Return the [x, y] coordinate for the center point of the cell that contains the specified text.  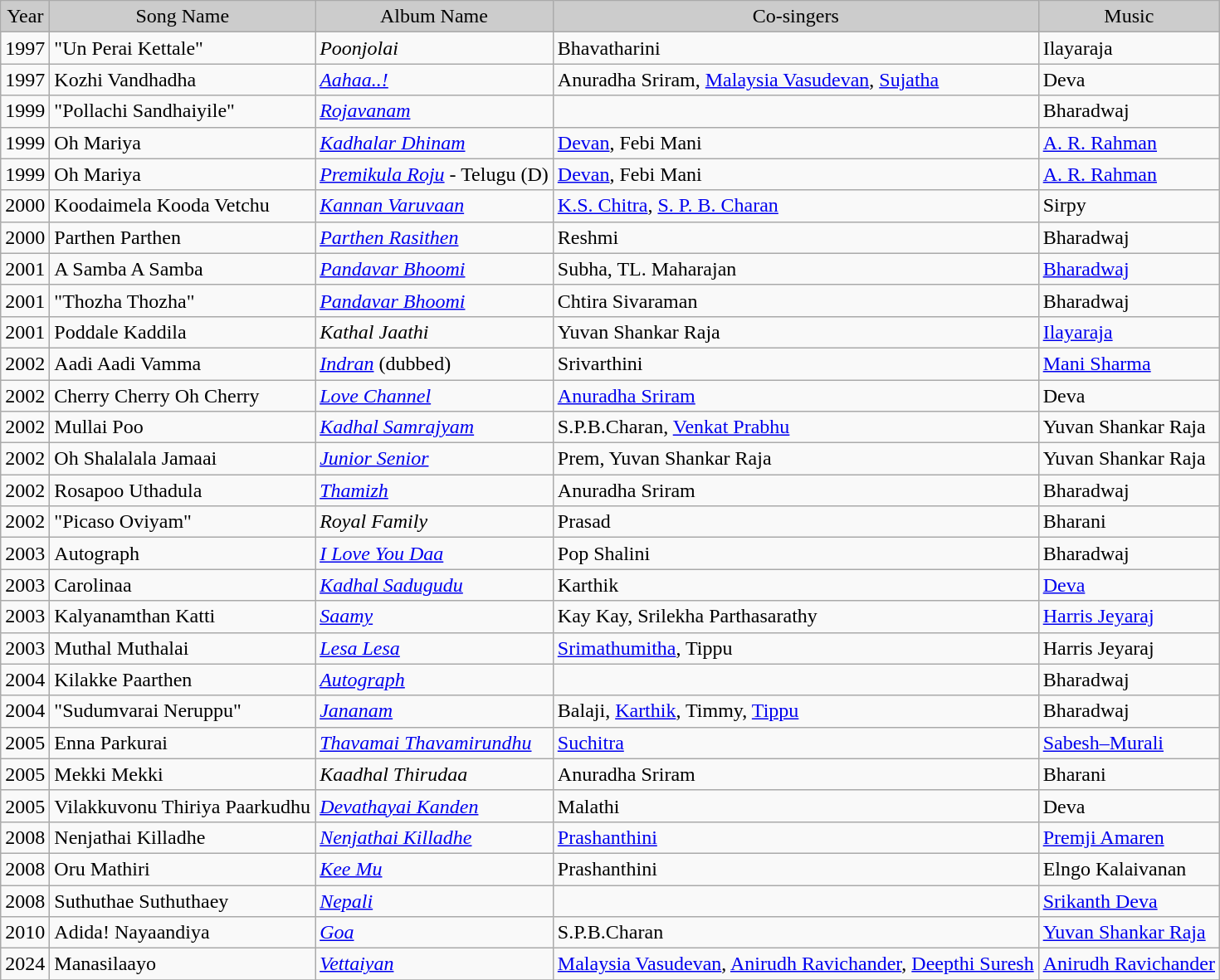
Poddale Kaddila [183, 332]
Manasilaayo [183, 964]
Suchitra [795, 743]
Royal Family [435, 522]
Saamy [435, 617]
Kathal Jaathi [435, 332]
2024 [25, 964]
Co-singers [795, 17]
"Sudumvarai Neruppu" [183, 711]
Parthen Parthen [183, 237]
Sirpy [1129, 206]
Muthal Muthalai [183, 648]
Vilakkuvonu Thiriya Paarkudhu [183, 806]
Nepali [435, 900]
Kadhalar Dhinam [435, 143]
I Love You Daa [435, 553]
Thavamai Thavamirundhu [435, 743]
Poonjolai [435, 48]
Love Channel [435, 396]
Adida! Nayaandiya [183, 933]
"Pollachi Sandhaiyile" [183, 111]
Aadi Aadi Vamma [183, 363]
A Samba A Samba [183, 269]
Kadhal Samrajyam [435, 427]
Jananam [435, 711]
Indran (dubbed) [435, 363]
Year [25, 17]
Carolinaa [183, 585]
Malaysia Vasudevan, Anirudh Ravichander, Deepthi Suresh [795, 964]
Premji Amaren [1129, 837]
Junior Senior [435, 459]
Elngo Kalaivanan [1129, 869]
Devathayai Kanden [435, 806]
Mekki Mekki [183, 774]
"Un Perai Kettale" [183, 48]
Kilakke Paarthen [183, 680]
Rojavanam [435, 111]
Karthik [795, 585]
Song Name [183, 17]
Prasad [795, 522]
Kay Kay, Srilekha Parthasarathy [795, 617]
Kee Mu [435, 869]
"Thozha Thozha" [183, 300]
Kadhal Sadugudu [435, 585]
Kozhi Vandhadha [183, 80]
Srivarthini [795, 363]
Mani Sharma [1129, 363]
Rosapoo Uthadula [183, 490]
Koodaimela Kooda Vetchu [183, 206]
Anuradha Sriram, Malaysia Vasudevan, Sujatha [795, 80]
Prem, Yuvan Shankar Raja [795, 459]
Kannan Varuvaan [435, 206]
Bhavatharini [795, 48]
Lesa Lesa [435, 648]
Music [1129, 17]
Subha, TL. Maharajan [795, 269]
Malathi [795, 806]
Album Name [435, 17]
Thamizh [435, 490]
Oh Shalalala Jamaai [183, 459]
Aahaa..! [435, 80]
2010 [25, 933]
Balaji, Karthik, Timmy, Tippu [795, 711]
Kalyanamthan Katti [183, 617]
Chtira Sivaraman [795, 300]
Goa [435, 933]
Oru Mathiri [183, 869]
Cherry Cherry Oh Cherry [183, 396]
Reshmi [795, 237]
Parthen Rasithen [435, 237]
Enna Parkurai [183, 743]
Pop Shalini [795, 553]
Kaadhal Thirudaa [435, 774]
"Picaso Oviyam" [183, 522]
Vettaiyan [435, 964]
Mullai Poo [183, 427]
Anirudh Ravichander [1129, 964]
Suthuthae Suthuthaey [183, 900]
Sabesh–Murali [1129, 743]
K.S. Chitra, S. P. B. Charan [795, 206]
Premikula Roju - Telugu (D) [435, 174]
S.P.B.Charan, Venkat Prabhu [795, 427]
S.P.B.Charan [795, 933]
Srikanth Deva [1129, 900]
Srimathumitha, Tippu [795, 648]
